Identify which cell holds the provided text, then report its (X, Y) central coordinate. 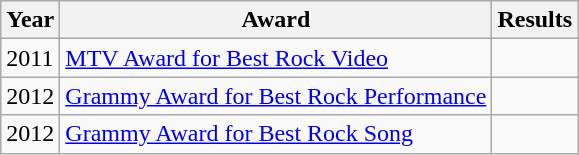
MTV Award for Best Rock Video (276, 58)
2011 (30, 58)
Results (535, 20)
Grammy Award for Best Rock Performance (276, 96)
Award (276, 20)
Year (30, 20)
Grammy Award for Best Rock Song (276, 134)
